From the cell containing the given text, extract its center point as [x, y] coordinate. 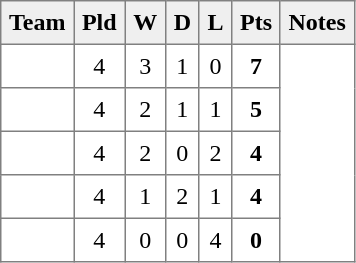
Team [38, 23]
Notes [317, 23]
W [145, 23]
3 [145, 66]
7 [256, 66]
D [182, 23]
Pld [100, 23]
L [216, 23]
5 [256, 110]
Pts [256, 23]
